Provide the (X, Y) coordinate of the cell's center where the given text is located.  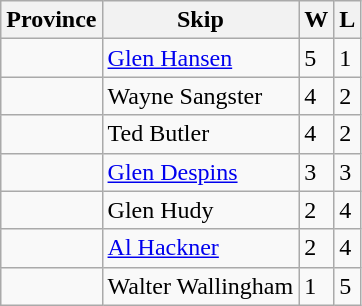
Province (52, 20)
Skip (200, 20)
W (316, 20)
Glen Hansen (200, 58)
Glen Despins (200, 172)
Al Hackner (200, 248)
Walter Wallingham (200, 286)
Glen Hudy (200, 210)
L (348, 20)
Wayne Sangster (200, 96)
Ted Butler (200, 134)
